Scan for the cell matching the given text and deliver its (x, y) coordinate at center. 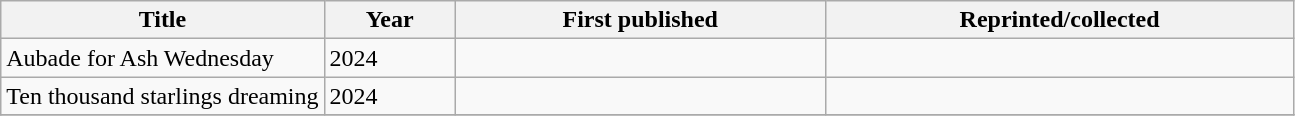
Title (162, 20)
Ten thousand starlings dreaming (162, 96)
First published (640, 20)
Aubade for Ash Wednesday (162, 58)
Reprinted/collected (1060, 20)
Year (390, 20)
